Capture the cell that displays the provided text and extract its [x, y] central coordinate. 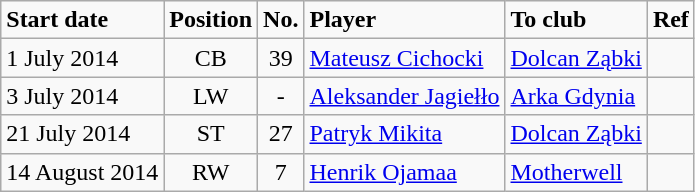
Henrik Ojamaa [404, 172]
Aleksander Jagiełło [404, 96]
RW [211, 172]
Position [211, 20]
27 [281, 134]
Patryk Mikita [404, 134]
CB [211, 58]
Start date [82, 20]
Player [404, 20]
Ref [670, 20]
14 August 2014 [82, 172]
3 July 2014 [82, 96]
7 [281, 172]
No. [281, 20]
ST [211, 134]
Motherwell [576, 172]
21 July 2014 [82, 134]
- [281, 96]
LW [211, 96]
39 [281, 58]
1 July 2014 [82, 58]
Mateusz Cichocki [404, 58]
Arka Gdynia [576, 96]
To club [576, 20]
